Pinpoint the cell where the given text exists, returning its (X, Y) midpoint coordinate. 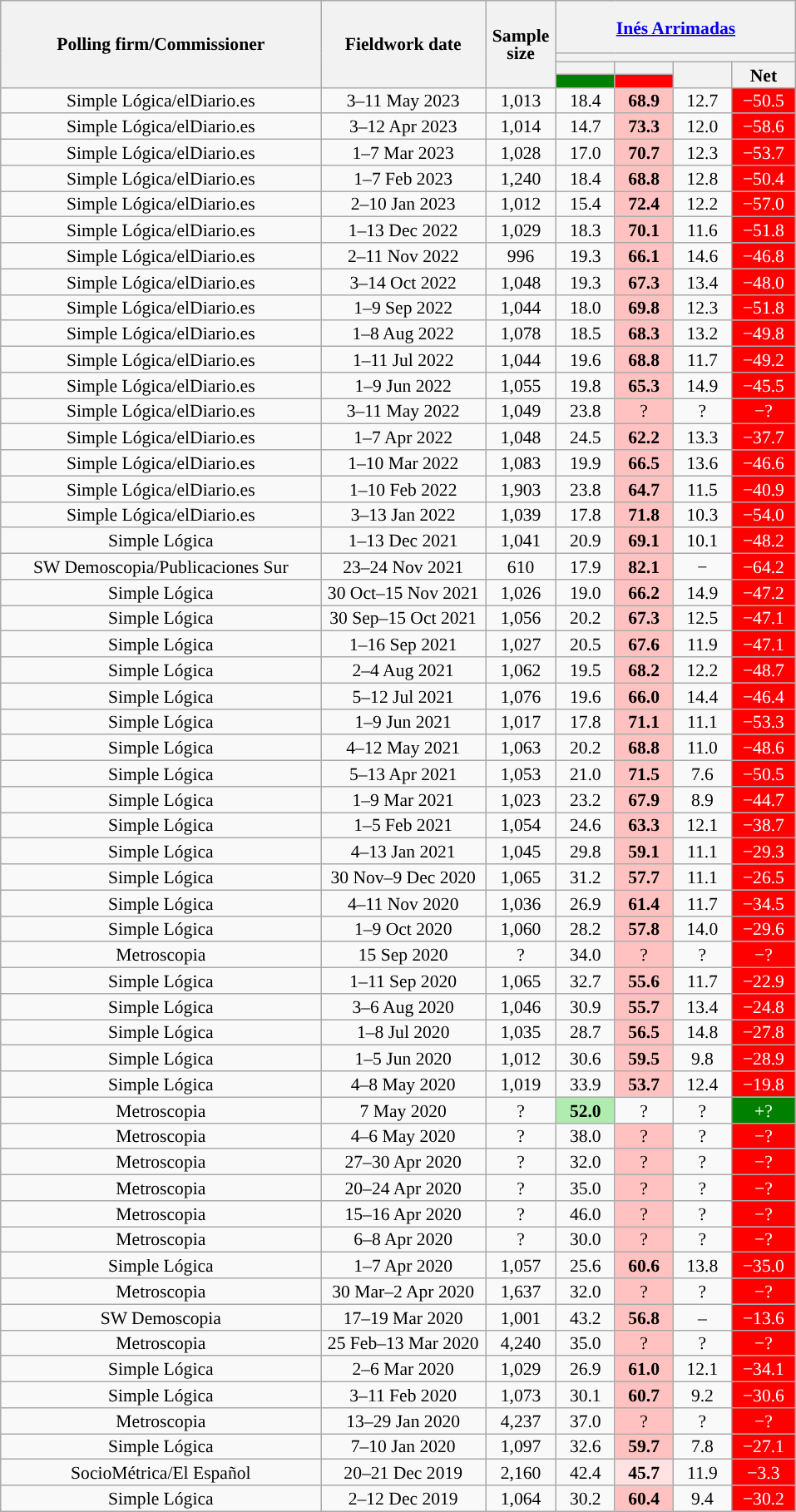
−47.2 (764, 592)
14.8 (702, 1033)
1,060 (521, 928)
68.3 (644, 334)
−58.6 (764, 126)
4–13 Jan 2021 (403, 852)
69.8 (644, 308)
1,903 (521, 489)
610 (521, 567)
25 Feb–13 Mar 2020 (403, 1342)
−24.8 (764, 1006)
66.5 (644, 462)
82.1 (644, 567)
73.3 (644, 126)
60.6 (644, 1266)
21.0 (586, 773)
1,046 (521, 1006)
9.2 (702, 1396)
1,023 (521, 800)
1,028 (521, 153)
5–12 Jul 2021 (403, 695)
20.5 (586, 644)
SocioMétrica/El Español (161, 1472)
30.0 (586, 1239)
1–9 Jun 2021 (403, 722)
59.5 (644, 1058)
33.9 (586, 1085)
−48.0 (764, 281)
30 Oct–15 Nov 2021 (403, 592)
−30.2 (764, 1499)
1,062 (521, 670)
−57.0 (764, 205)
1,045 (521, 852)
37.0 (586, 1421)
−45.5 (764, 386)
1–8 Jul 2020 (403, 1033)
1,039 (521, 514)
32.6 (586, 1447)
62.2 (644, 437)
4–6 May 2020 (403, 1136)
Sample size (521, 44)
2–11 Nov 2022 (403, 256)
996 (521, 256)
4–12 May 2021 (403, 749)
1,073 (521, 1396)
72.4 (644, 205)
1–10 Feb 2022 (403, 489)
12.8 (702, 178)
59.7 (644, 1447)
1–7 Mar 2023 (403, 153)
29.8 (586, 852)
1–9 Sep 2022 (403, 308)
14.4 (702, 695)
1,041 (521, 541)
68.2 (644, 670)
1–5 Jun 2020 (403, 1058)
13–29 Jan 2020 (403, 1421)
15 Sep 2020 (403, 955)
−40.9 (764, 489)
2–12 Dec 2019 (403, 1499)
15.4 (586, 205)
1–7 Feb 2023 (403, 178)
1,049 (521, 411)
Fieldwork date (403, 44)
−53.3 (764, 722)
4–8 May 2020 (403, 1085)
11.0 (702, 749)
30 Mar–2 Apr 2020 (403, 1291)
1–7 Apr 2020 (403, 1266)
24.5 (586, 437)
69.1 (644, 541)
−30.6 (764, 1396)
60.7 (644, 1396)
−64.2 (764, 567)
2–6 Mar 2020 (403, 1369)
30.1 (586, 1396)
−28.9 (764, 1058)
1,637 (521, 1291)
30.9 (586, 1006)
20–24 Apr 2020 (403, 1188)
4,237 (521, 1421)
70.1 (644, 230)
71.1 (644, 722)
−3.3 (764, 1472)
1,013 (521, 100)
−29.3 (764, 852)
18.0 (586, 308)
32.7 (586, 981)
38.0 (586, 1136)
– (702, 1317)
12.4 (702, 1085)
15–16 Apr 2020 (403, 1214)
19.5 (586, 670)
2–10 Jan 2023 (403, 205)
28.2 (586, 928)
1,053 (521, 773)
−22.9 (764, 981)
1,054 (521, 825)
17.9 (586, 567)
−27.1 (764, 1447)
25.6 (586, 1266)
1,063 (521, 749)
−46.4 (764, 695)
Net (764, 75)
61.0 (644, 1369)
46.0 (586, 1214)
19.0 (586, 592)
27–30 Apr 2020 (403, 1163)
68.9 (644, 100)
2–4 Aug 2021 (403, 670)
71.8 (644, 514)
4–11 Nov 2020 (403, 903)
30 Nov–9 Dec 2020 (403, 877)
13.6 (702, 462)
−48.7 (764, 670)
Inés Arrimadas (676, 27)
1–7 Apr 2022 (403, 437)
13.8 (702, 1266)
1,064 (521, 1499)
SW Demoscopia (161, 1317)
14.0 (702, 928)
18.3 (586, 230)
1,055 (521, 386)
66.0 (644, 695)
1,240 (521, 178)
−19.8 (764, 1085)
1,019 (521, 1085)
2,160 (521, 1472)
17.0 (586, 153)
9.8 (702, 1058)
64.7 (644, 489)
45.7 (644, 1472)
61.4 (644, 903)
−54.0 (764, 514)
SW Demoscopia/Publicaciones Sur (161, 567)
1–8 Aug 2022 (403, 334)
30.6 (586, 1058)
1,056 (521, 619)
1,036 (521, 903)
12.0 (702, 126)
6–8 Apr 2020 (403, 1239)
−37.7 (764, 437)
52.0 (586, 1109)
31.2 (586, 877)
20–21 Dec 2019 (403, 1472)
1,001 (521, 1317)
3–11 May 2023 (403, 100)
−53.7 (764, 153)
55.6 (644, 981)
1,026 (521, 592)
57.7 (644, 877)
1,057 (521, 1266)
−48.2 (764, 541)
1–13 Dec 2022 (403, 230)
1–10 Mar 2022 (403, 462)
14.7 (586, 126)
1,027 (521, 644)
1,083 (521, 462)
63.3 (644, 825)
59.1 (644, 852)
13.3 (702, 437)
5–13 Apr 2021 (403, 773)
70.7 (644, 153)
−50.4 (764, 178)
23–24 Nov 2021 (403, 567)
−49.8 (764, 334)
7–10 Jan 2020 (403, 1447)
18.5 (586, 334)
3–11 Feb 2020 (403, 1396)
7.8 (702, 1447)
56.5 (644, 1033)
17–19 Mar 2020 (403, 1317)
−38.7 (764, 825)
3–6 Aug 2020 (403, 1006)
7.6 (702, 773)
1–9 Mar 2021 (403, 800)
1–9 Oct 2020 (403, 928)
3–11 May 2022 (403, 411)
1,078 (521, 334)
Polling firm/Commissioner (161, 44)
34.0 (586, 955)
67.6 (644, 644)
−13.6 (764, 1317)
23.2 (586, 800)
24.6 (586, 825)
12.7 (702, 100)
1–11 Jul 2022 (403, 359)
−34.5 (764, 903)
71.5 (644, 773)
− (702, 567)
3–12 Apr 2023 (403, 126)
57.8 (644, 928)
11.6 (702, 230)
1–9 Jun 2022 (403, 386)
11.5 (702, 489)
1,035 (521, 1033)
55.7 (644, 1006)
−27.8 (764, 1033)
3–14 Oct 2022 (403, 281)
66.2 (644, 592)
+? (764, 1109)
66.1 (644, 256)
10.3 (702, 514)
19.9 (586, 462)
−48.6 (764, 749)
13.2 (702, 334)
4,240 (521, 1342)
−46.6 (764, 462)
9.4 (702, 1499)
43.2 (586, 1317)
56.8 (644, 1317)
12.5 (702, 619)
1,076 (521, 695)
−34.1 (764, 1369)
−29.6 (764, 928)
1–5 Feb 2021 (403, 825)
−49.2 (764, 359)
28.7 (586, 1033)
53.7 (644, 1085)
14.6 (702, 256)
30.2 (586, 1499)
7 May 2020 (403, 1109)
1,097 (521, 1447)
3–13 Jan 2022 (403, 514)
1,014 (521, 126)
−46.8 (764, 256)
42.4 (586, 1472)
1–13 Dec 2021 (403, 541)
1,017 (521, 722)
20.9 (586, 541)
60.4 (644, 1499)
10.1 (702, 541)
65.3 (644, 386)
−35.0 (764, 1266)
−44.7 (764, 800)
30 Sep–15 Oct 2021 (403, 619)
−26.5 (764, 877)
19.8 (586, 386)
1–11 Sep 2020 (403, 981)
8.9 (702, 800)
67.9 (644, 800)
1–16 Sep 2021 (403, 644)
